Detect which cell encompasses the target text, then output its (x, y) center coordinate. 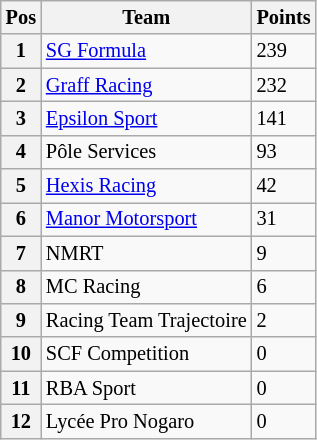
10 (21, 354)
Pôle Services (146, 152)
Hexis Racing (146, 186)
Manor Motorsport (146, 219)
Graff Racing (146, 85)
NMRT (146, 253)
MC Racing (146, 287)
1 (21, 51)
7 (21, 253)
Epsilon Sport (146, 118)
8 (21, 287)
Team (146, 17)
11 (21, 388)
42 (284, 186)
141 (284, 118)
Points (284, 17)
31 (284, 219)
93 (284, 152)
3 (21, 118)
12 (21, 421)
Pos (21, 17)
239 (284, 51)
RBA Sport (146, 388)
SG Formula (146, 51)
Lycée Pro Nogaro (146, 421)
5 (21, 186)
232 (284, 85)
Racing Team Trajectoire (146, 320)
4 (21, 152)
SCF Competition (146, 354)
